Locate the cell with the specified text and output its (x, y) center coordinate. 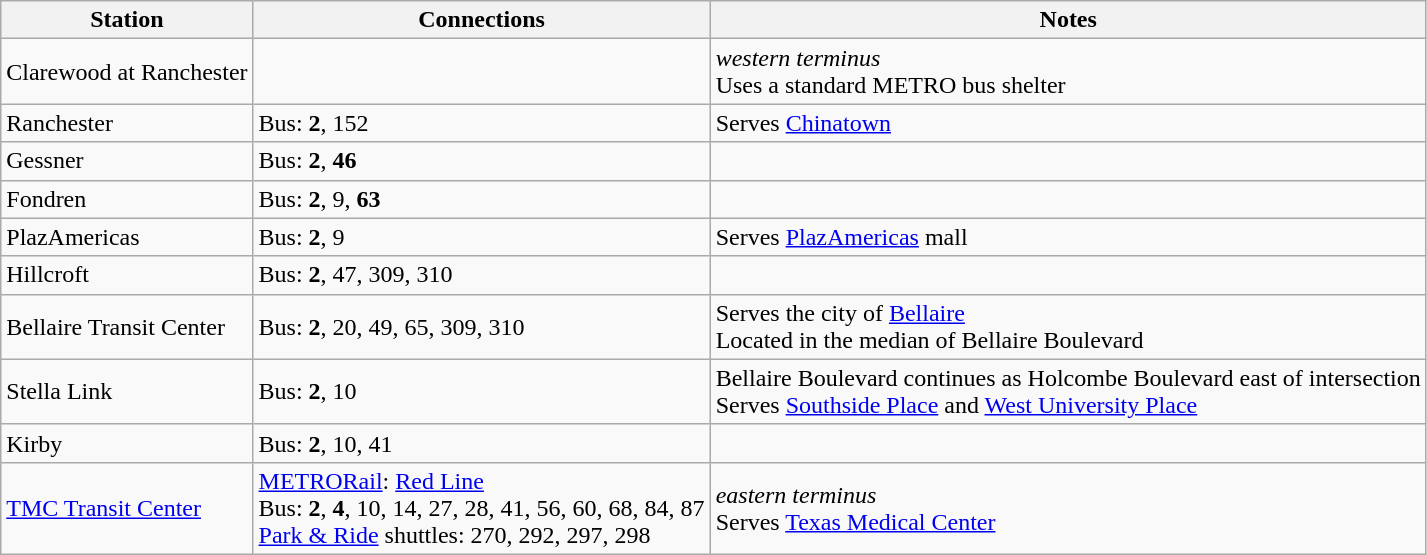
Bus: 2, 46 (482, 161)
Notes (1068, 20)
Fondren (127, 199)
PlazAmericas (127, 237)
Station (127, 20)
Bus: 2, 9 (482, 237)
Stella Link (127, 392)
Hillcroft (127, 275)
Serves PlazAmericas mall (1068, 237)
METRORail: Red LineBus: 2, 4, 10, 14, 27, 28, 41, 56, 60, 68, 84, 87Park & Ride shuttles: 270, 292, 297, 298 (482, 508)
Bus: 2, 10 (482, 392)
Clarewood at Ranchester (127, 72)
Bellaire Transit Center (127, 326)
Bellaire Boulevard continues as Holcombe Boulevard east of intersectionServes Southside Place and West University Place (1068, 392)
western terminusUses a standard METRO bus shelter (1068, 72)
TMC Transit Center (127, 508)
Bus: 2, 47, 309, 310 (482, 275)
Bus: 2, 152 (482, 123)
eastern terminusServes Texas Medical Center (1068, 508)
Kirby (127, 443)
Bus: 2, 10, 41 (482, 443)
Serves Chinatown (1068, 123)
Serves the city of BellaireLocated in the median of Bellaire Boulevard (1068, 326)
Bus: 2, 9, 63 (482, 199)
Bus: 2, 20, 49, 65, 309, 310 (482, 326)
Gessner (127, 161)
Ranchester (127, 123)
Connections (482, 20)
